For the text-containing cell, return its midpoint in (X, Y) coordinate format. 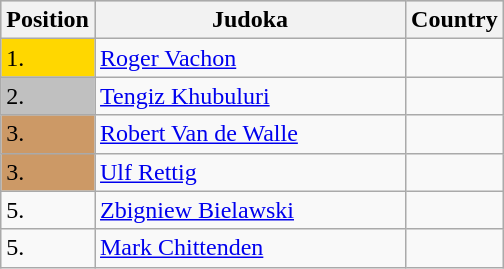
2. (48, 96)
Robert Van de Walle (250, 134)
Position (48, 20)
Judoka (250, 20)
Ulf Rettig (250, 172)
Zbigniew Bielawski (250, 210)
Country (455, 20)
Roger Vachon (250, 58)
Tengiz Khubuluri (250, 96)
1. (48, 58)
Mark Chittenden (250, 248)
